Detect which cell encompasses the target text, then output its [X, Y] center coordinate. 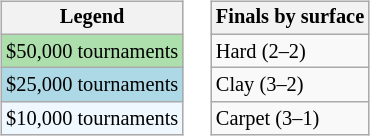
Clay (3–2) [290, 85]
Legend [92, 18]
$50,000 tournaments [92, 51]
$10,000 tournaments [92, 119]
Carpet (3–1) [290, 119]
Hard (2–2) [290, 51]
$25,000 tournaments [92, 85]
Finals by surface [290, 18]
